Return the (X, Y) coordinate for the center point of the cell that contains the specified text.  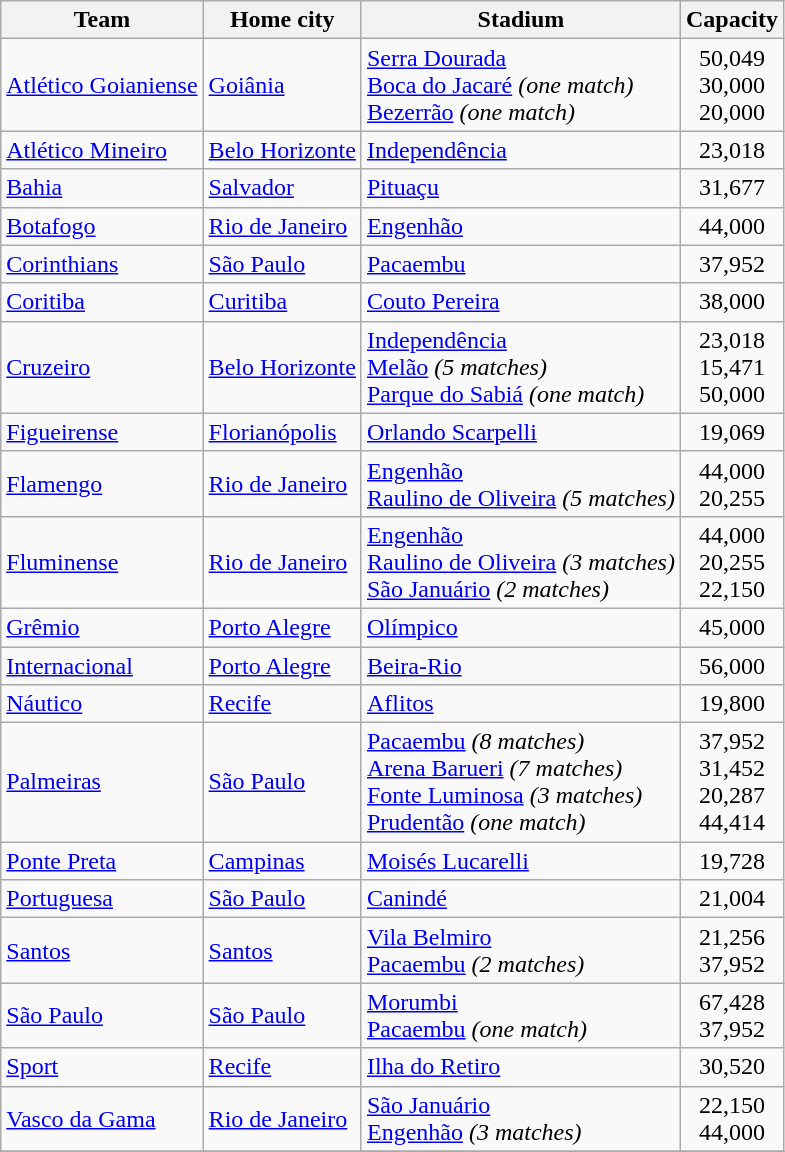
19,069 (732, 432)
Atlético Goianiense (102, 85)
Vila Belmiro Pacaembu (2 matches) (520, 950)
19,728 (732, 861)
Ponte Preta (102, 861)
56,000 (732, 665)
21,004 (732, 899)
44,000 20,255 (732, 484)
Beira-Rio (520, 665)
Portuguesa (102, 899)
Vasco da Gama (102, 1118)
São Januário Engenhão (3 matches) (520, 1118)
38,000 (732, 302)
Aflitos (520, 704)
Engenhão Raulino de Oliveira (3 matches) São Januário (2 matches) (520, 562)
Engenhão Raulino de Oliveira (5 matches) (520, 484)
44,000 (732, 226)
Team (102, 20)
Moisés Lucarelli (520, 861)
Couto Pereira (520, 302)
Salvador (282, 188)
Pituaçu (520, 188)
Independência (520, 150)
37,952 31,452 20,287 44,414 (732, 782)
Flamengo (102, 484)
Grêmio (102, 627)
30,520 (732, 1067)
Palmeiras (102, 782)
Ilha do Retiro (520, 1067)
Capacity (732, 20)
44,000 20,255 22,150 (732, 562)
Morumbi Pacaembu (one match) (520, 1016)
Goiânia (282, 85)
Náutico (102, 704)
31,677 (732, 188)
Figueirense (102, 432)
19,800 (732, 704)
23,018 15,471 50,000 (732, 367)
Pacaembu (520, 264)
Bahia (102, 188)
Botafogo (102, 226)
Orlando Scarpelli (520, 432)
Internacional (102, 665)
Olímpico (520, 627)
37,952 (732, 264)
Curitiba (282, 302)
Atlético Mineiro (102, 150)
Pacaembu (8 matches) Arena Barueri (7 matches) Fonte Luminosa (3 matches) Prudentão (one match) (520, 782)
Canindé (520, 899)
21,256 37,952 (732, 950)
Sport (102, 1067)
Stadium (520, 20)
Independência Melão (5 matches) Parque do Sabiá (one match) (520, 367)
22,150 44,000 (732, 1118)
Home city (282, 20)
Florianópolis (282, 432)
Coritiba (102, 302)
Serra Dourada Boca do Jacaré (one match) Bezerrão (one match) (520, 85)
Cruzeiro (102, 367)
67,428 37,952 (732, 1016)
Fluminense (102, 562)
Corinthians (102, 264)
50,049 30,000 20,000 (732, 85)
45,000 (732, 627)
Campinas (282, 861)
23,018 (732, 150)
Engenhão (520, 226)
